Scan for the cell matching the given text and deliver its (x, y) coordinate at center. 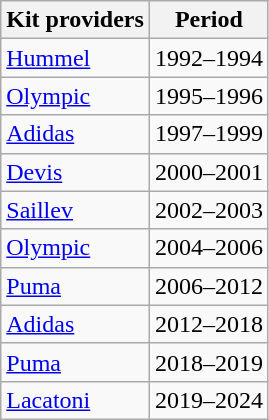
Lacatoni (76, 400)
Hummel (76, 58)
Saillev (76, 210)
1997–1999 (208, 134)
Period (208, 20)
2018–2019 (208, 362)
2000–2001 (208, 172)
2002–2003 (208, 210)
2019–2024 (208, 400)
1992–1994 (208, 58)
2012–2018 (208, 324)
1995–1996 (208, 96)
2006–2012 (208, 286)
Kit providers (76, 20)
Devis (76, 172)
2004–2006 (208, 248)
